Capture the cell that displays the provided text and extract its [X, Y] central coordinate. 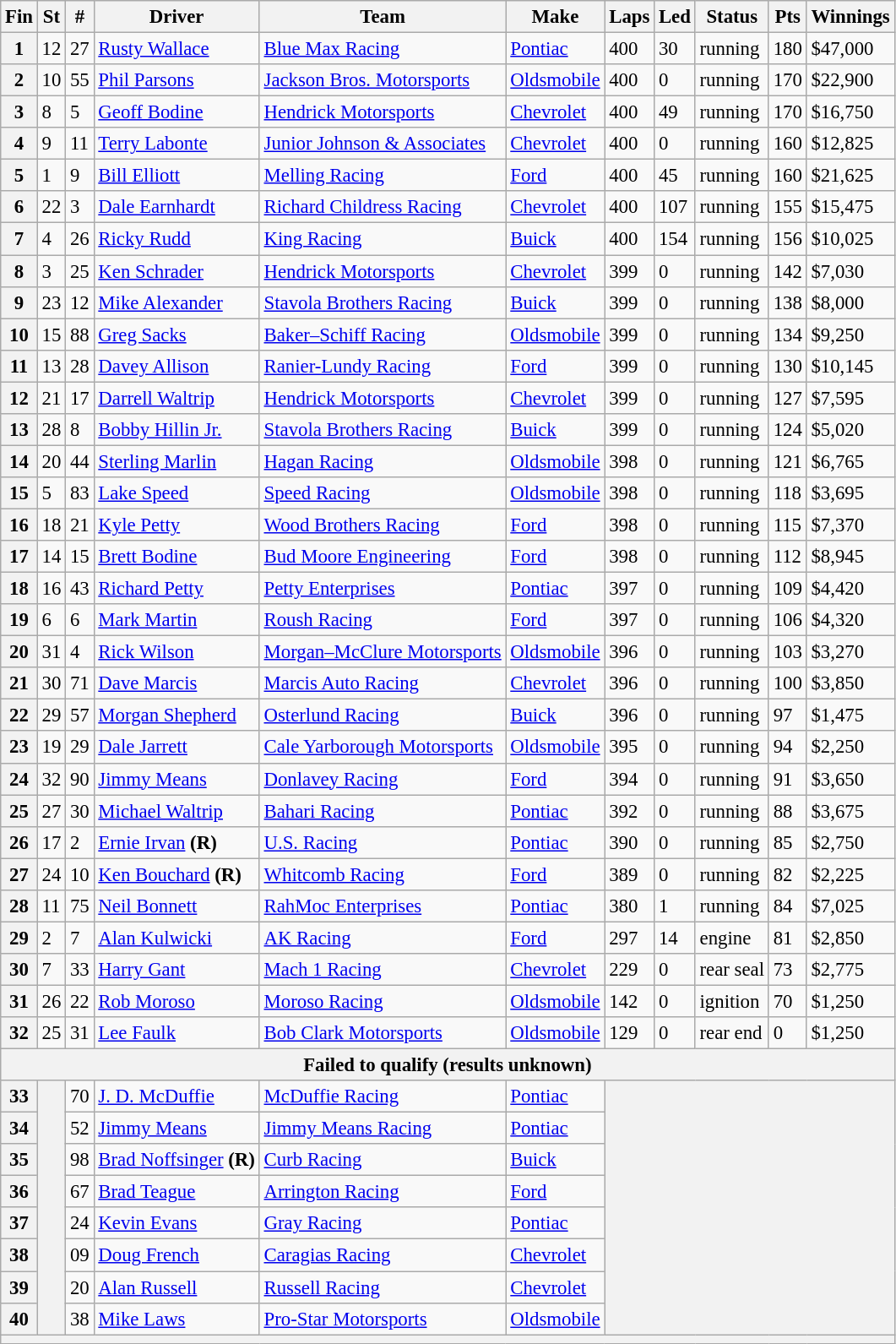
Lake Speed [176, 493]
$1,475 [850, 716]
Bob Clark Motorsports [383, 1033]
$4,420 [850, 589]
Pro-Star Motorsports [383, 1319]
Kevin Evans [176, 1224]
106 [787, 620]
39 [19, 1287]
Davey Allison [176, 366]
Jimmy Means Racing [383, 1129]
Ernie Irvan (R) [176, 842]
$3,850 [850, 683]
Alan Kulwicki [176, 938]
109 [787, 589]
91 [787, 779]
Terry Labonte [176, 144]
AK Racing [383, 938]
Darrell Waltrip [176, 398]
$5,020 [850, 430]
Caragias Racing [383, 1255]
394 [630, 779]
J. D. McDuffie [176, 1096]
Russell Racing [383, 1287]
115 [787, 525]
Richard Childress Racing [383, 207]
$15,475 [850, 207]
RahMoc Enterprises [383, 906]
97 [787, 716]
Baker–Schiff Racing [383, 335]
138 [787, 302]
Phil Parsons [176, 80]
40 [19, 1319]
Bahari Racing [383, 811]
$8,945 [850, 557]
Kyle Petty [176, 525]
Blue Max Racing [383, 49]
380 [630, 906]
100 [787, 683]
Whitcomb Racing [383, 874]
$7,595 [850, 398]
$22,900 [850, 80]
107 [676, 207]
Donlavey Racing [383, 779]
81 [787, 938]
94 [787, 748]
75 [79, 906]
Neil Bonnett [176, 906]
$12,825 [850, 144]
Mike Laws [176, 1319]
Greg Sacks [176, 335]
84 [787, 906]
Gray Racing [383, 1224]
Hagan Racing [383, 461]
121 [787, 461]
Curb Racing [383, 1160]
Speed Racing [383, 493]
$10,145 [850, 366]
$3,650 [850, 779]
134 [787, 335]
$7,030 [850, 271]
Pts [787, 17]
Richard Petty [176, 589]
112 [787, 557]
Alan Russell [176, 1287]
Michael Waltrip [176, 811]
$2,850 [850, 938]
155 [787, 207]
Arrington Racing [383, 1192]
Marcis Auto Racing [383, 683]
Bud Moore Engineering [383, 557]
118 [787, 493]
Roush Racing [383, 620]
83 [79, 493]
$3,270 [850, 652]
34 [19, 1129]
103 [787, 652]
Dale Jarrett [176, 748]
Bill Elliott [176, 176]
Morgan Shepherd [176, 716]
Melling Racing [383, 176]
Brett Bodine [176, 557]
$3,695 [850, 493]
Brad Teague [176, 1192]
$4,320 [850, 620]
Ken Bouchard (R) [176, 874]
$9,250 [850, 335]
$2,750 [850, 842]
Moroso Racing [383, 1001]
09 [79, 1255]
St [51, 17]
Osterlund Racing [383, 716]
$16,750 [850, 112]
Make [556, 17]
engine [731, 938]
98 [79, 1160]
180 [787, 49]
52 [79, 1129]
Harry Gant [176, 970]
49 [676, 112]
$6,765 [850, 461]
$8,000 [850, 302]
Brad Noffsinger (R) [176, 1160]
129 [630, 1033]
82 [787, 874]
Junior Johnson & Associates [383, 144]
King Racing [383, 239]
154 [676, 239]
$21,625 [850, 176]
85 [787, 842]
Sterling Marlin [176, 461]
Jackson Bros. Motorsports [383, 80]
Ken Schrader [176, 271]
$2,225 [850, 874]
Driver [176, 17]
Failed to qualify (results unknown) [448, 1065]
rear seal [731, 970]
$3,675 [850, 811]
$7,025 [850, 906]
Mark Martin [176, 620]
Winnings [850, 17]
Bobby Hillin Jr. [176, 430]
Petty Enterprises [383, 589]
Wood Brothers Racing [383, 525]
90 [79, 779]
$2,775 [850, 970]
156 [787, 239]
Mach 1 Racing [383, 970]
Laps [630, 17]
57 [79, 716]
71 [79, 683]
Rob Moroso [176, 1001]
rear end [731, 1033]
35 [19, 1160]
392 [630, 811]
389 [630, 874]
Fin [19, 17]
$7,370 [850, 525]
Doug French [176, 1255]
130 [787, 366]
124 [787, 430]
43 [79, 589]
Led [676, 17]
$2,250 [850, 748]
36 [19, 1192]
Rusty Wallace [176, 49]
297 [630, 938]
395 [630, 748]
U.S. Racing [383, 842]
Geoff Bodine [176, 112]
Ricky Rudd [176, 239]
Lee Faulk [176, 1033]
44 [79, 461]
Morgan–McClure Motorsports [383, 652]
McDuffie Racing [383, 1096]
Dave Marcis [176, 683]
127 [787, 398]
229 [630, 970]
55 [79, 80]
Ranier-Lundy Racing [383, 366]
67 [79, 1192]
Mike Alexander [176, 302]
Dale Earnhardt [176, 207]
73 [787, 970]
ignition [731, 1001]
# [79, 17]
Status [731, 17]
Team [383, 17]
$47,000 [850, 49]
Rick Wilson [176, 652]
390 [630, 842]
37 [19, 1224]
45 [676, 176]
$10,025 [850, 239]
Cale Yarborough Motorsports [383, 748]
